Provide the (x, y) coordinate of the cell's center where the given text is located.  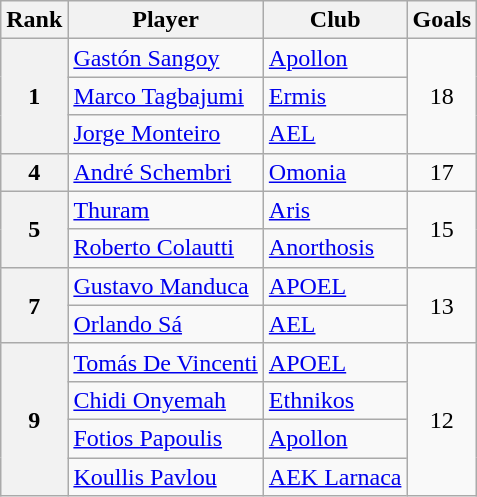
18 (442, 96)
Gastón Sangoy (166, 58)
Rank (34, 20)
Fotios Papoulis (166, 438)
Ermis (335, 96)
Marco Tagbajumi (166, 96)
9 (34, 419)
17 (442, 172)
7 (34, 305)
Tomás De Vincenti (166, 362)
1 (34, 96)
Goals (442, 20)
5 (34, 229)
Gustavo Manduca (166, 286)
Player (166, 20)
4 (34, 172)
Thuram (166, 210)
Roberto Colautti (166, 248)
Club (335, 20)
Orlando Sá (166, 324)
AEK Larnaca (335, 477)
Koullis Pavlou (166, 477)
Ethnikos (335, 400)
13 (442, 305)
15 (442, 229)
Anorthosis (335, 248)
Aris (335, 210)
Jorge Monteiro (166, 134)
12 (442, 419)
Chidi Onyemah (166, 400)
Omonia (335, 172)
André Schembri (166, 172)
